Output the [X, Y] coordinate of the center of the cell containing the given text.  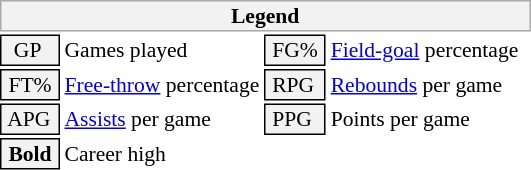
Games played [162, 50]
Bold [30, 154]
Assists per game [162, 120]
Field-goal percentage [430, 50]
Points per game [430, 120]
Legend [265, 16]
GP [30, 50]
APG [30, 120]
RPG [295, 85]
FG% [295, 50]
FT% [30, 85]
Free-throw percentage [162, 85]
Career high [162, 154]
Rebounds per game [430, 85]
PPG [295, 120]
